Identify which cell holds the provided text, then report its [x, y] central coordinate. 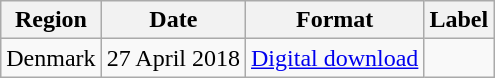
Region [51, 20]
Denmark [51, 58]
27 April 2018 [173, 58]
Label [459, 20]
Date [173, 20]
Format [335, 20]
Digital download [335, 58]
